Detect which cell encompasses the target text, then output its (x, y) center coordinate. 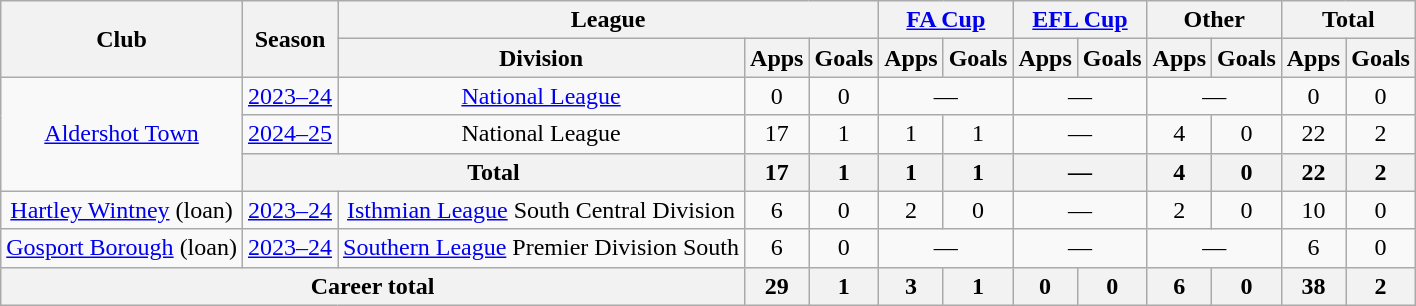
2024–25 (290, 134)
Hartley Wintney (loan) (122, 210)
Division (542, 58)
EFL Cup (1080, 20)
Southern League Premier Division South (542, 248)
FA Cup (946, 20)
Aldershot Town (122, 134)
3 (911, 286)
Other (1214, 20)
38 (1313, 286)
Career total (373, 286)
Season (290, 39)
League (608, 20)
Club (122, 39)
Gosport Borough (loan) (122, 248)
29 (777, 286)
Isthmian League South Central Division (542, 210)
10 (1313, 210)
